Detect which cell encompasses the target text, then output its [X, Y] center coordinate. 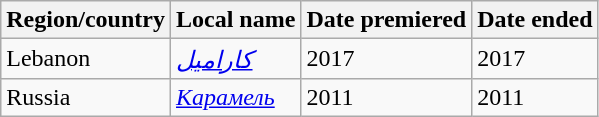
Date premiered [386, 20]
Local name [235, 20]
Date ended [535, 20]
كاراميل [235, 59]
Lebanon [86, 59]
Карамель [235, 97]
Region/country [86, 20]
Russia [86, 97]
